Detect which cell encompasses the target text, then output its (X, Y) center coordinate. 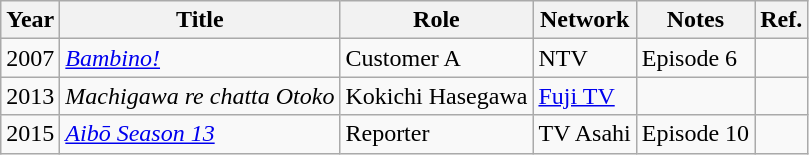
2015 (30, 134)
TV Asahi (584, 134)
Episode 6 (695, 58)
NTV (584, 58)
Title (200, 20)
Ref. (782, 20)
Role (436, 20)
Fuji TV (584, 96)
Year (30, 20)
2013 (30, 96)
Aibō Season 13 (200, 134)
Customer A (436, 58)
Network (584, 20)
Kokichi Hasegawa (436, 96)
Bambino! (200, 58)
Machigawa re chatta Otoko (200, 96)
Notes (695, 20)
2007 (30, 58)
Episode 10 (695, 134)
Reporter (436, 134)
